Capture the cell that displays the provided text and extract its (x, y) central coordinate. 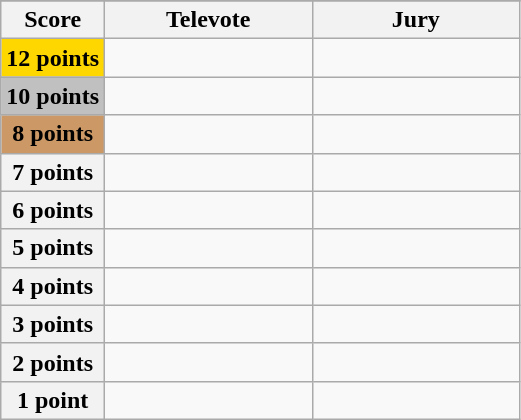
Jury (416, 20)
12 points (53, 58)
5 points (53, 248)
8 points (53, 134)
1 point (53, 400)
10 points (53, 96)
Televote (209, 20)
4 points (53, 286)
7 points (53, 172)
6 points (53, 210)
2 points (53, 362)
3 points (53, 324)
Score (53, 20)
